Pinpoint the cell where the given text exists, returning its (x, y) midpoint coordinate. 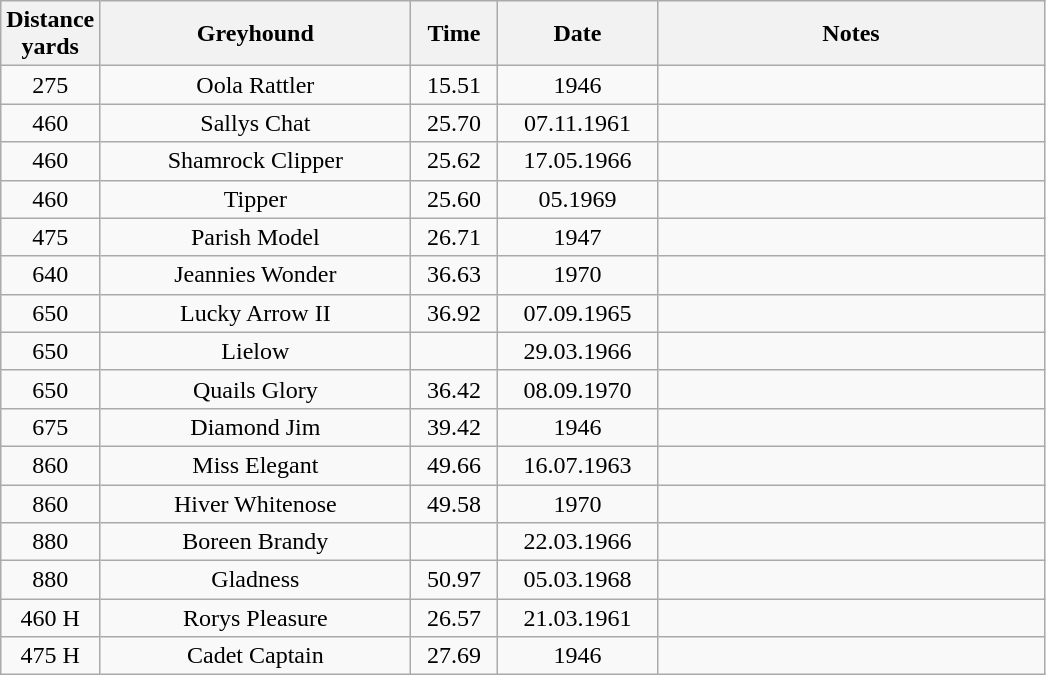
Quails Glory (256, 389)
05.1969 (578, 199)
Cadet Captain (256, 656)
26.57 (454, 618)
Hiver Whitenose (256, 503)
07.11.1961 (578, 123)
475 H (50, 656)
Rorys Pleasure (256, 618)
17.05.1966 (578, 161)
Date (578, 34)
15.51 (454, 85)
26.71 (454, 237)
49.58 (454, 503)
21.03.1961 (578, 618)
Shamrock Clipper (256, 161)
36.63 (454, 275)
36.42 (454, 389)
Tipper (256, 199)
Oola Rattler (256, 85)
640 (50, 275)
Time (454, 34)
27.69 (454, 656)
25.70 (454, 123)
475 (50, 237)
Sallys Chat (256, 123)
1947 (578, 237)
Distance yards (50, 34)
Lielow (256, 351)
Boreen Brandy (256, 542)
460 H (50, 618)
Parish Model (256, 237)
675 (50, 427)
08.09.1970 (578, 389)
29.03.1966 (578, 351)
07.09.1965 (578, 313)
Notes (851, 34)
Diamond Jim (256, 427)
Miss Elegant (256, 465)
22.03.1966 (578, 542)
50.97 (454, 580)
Jeannies Wonder (256, 275)
05.03.1968 (578, 580)
36.92 (454, 313)
39.42 (454, 427)
Lucky Arrow II (256, 313)
25.60 (454, 199)
25.62 (454, 161)
49.66 (454, 465)
Gladness (256, 580)
275 (50, 85)
16.07.1963 (578, 465)
Greyhound (256, 34)
